Capture the cell that displays the provided text and extract its (X, Y) central coordinate. 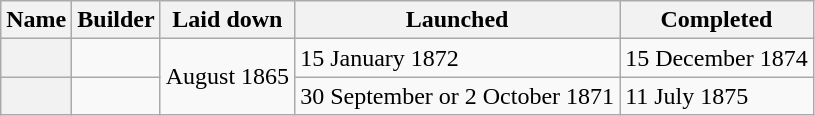
Name (36, 20)
15 January 1872 (458, 58)
Laid down (227, 20)
11 July 1875 (717, 96)
Completed (717, 20)
August 1865 (227, 77)
Launched (458, 20)
Builder (116, 20)
30 September or 2 October 1871 (458, 96)
15 December 1874 (717, 58)
